For the text-containing cell, return its midpoint in [x, y] coordinate format. 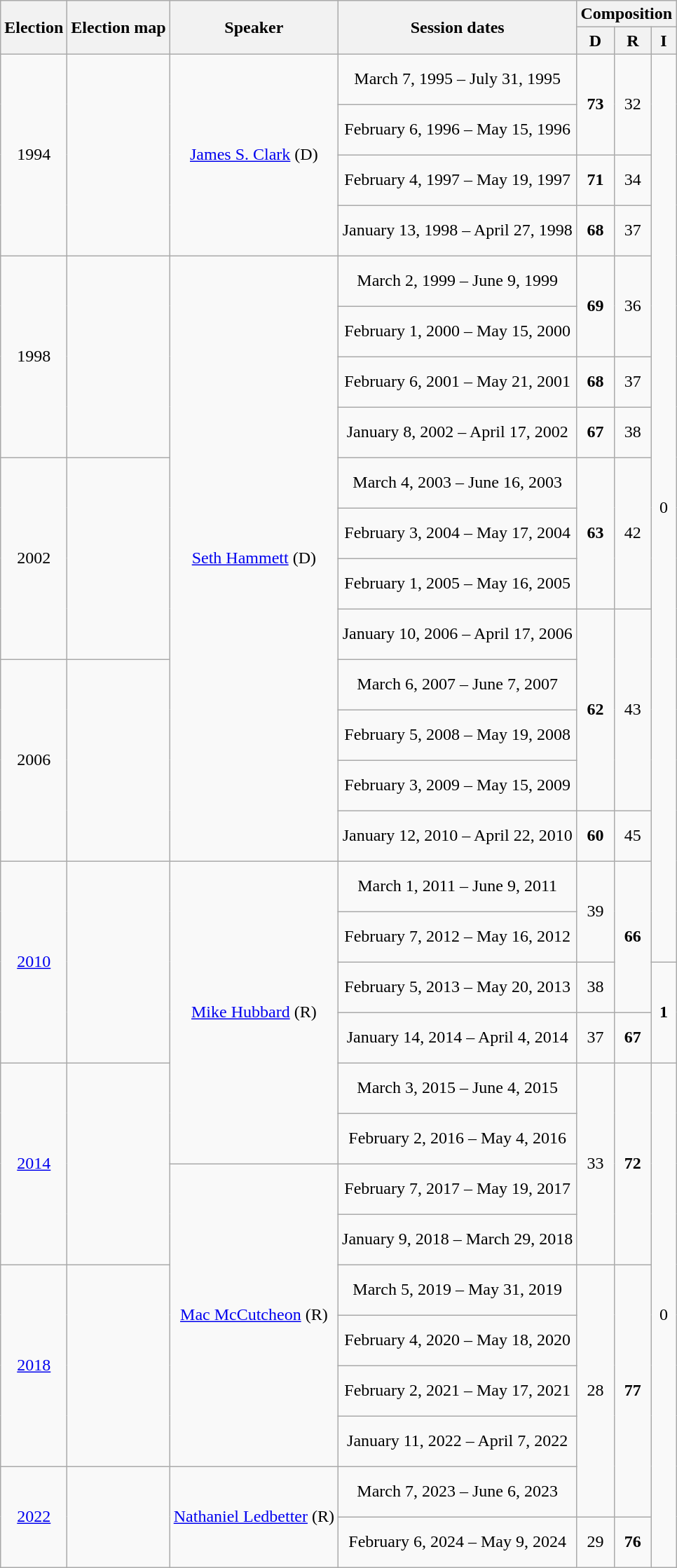
February 4, 1997 – May 19, 1997 [458, 180]
77 [632, 1391]
69 [596, 306]
2022 [34, 1517]
January 10, 2006 – April 17, 2006 [458, 634]
I [663, 41]
1998 [34, 357]
2006 [34, 760]
Nathaniel Ledbetter (R) [254, 1517]
March 4, 2003 – June 16, 2003 [458, 483]
March 7, 2023 – June 6, 2023 [458, 1492]
Election [34, 27]
March 3, 2015 – June 4, 2015 [458, 1088]
32 [632, 104]
2010 [34, 962]
February 7, 2012 – May 16, 2012 [458, 937]
29 [596, 1542]
73 [596, 104]
72 [632, 1164]
66 [632, 937]
February 6, 2001 – May 21, 2001 [458, 382]
2014 [34, 1164]
January 12, 2010 – April 22, 2010 [458, 836]
2002 [34, 558]
February 1, 2005 – May 16, 2005 [458, 584]
33 [596, 1164]
2018 [34, 1366]
February 5, 2008 – May 19, 2008 [458, 735]
February 5, 2013 – May 20, 2013 [458, 987]
1994 [34, 155]
March 5, 2019 – May 31, 2019 [458, 1290]
March 6, 2007 – June 7, 2007 [458, 685]
February 6, 1996 – May 15, 1996 [458, 130]
February 7, 2017 – May 19, 2017 [458, 1189]
39 [596, 912]
January 13, 1998 – April 27, 1998 [458, 231]
February 1, 2000 – May 15, 2000 [458, 331]
Mike Hubbard (R) [254, 1012]
January 14, 2014 – April 4, 2014 [458, 1038]
Session dates [458, 27]
February 4, 2020 – May 18, 2020 [458, 1340]
28 [596, 1391]
March 7, 1995 – July 31, 1995 [458, 79]
March 2, 1999 – June 9, 1999 [458, 281]
D [596, 41]
60 [596, 836]
February 3, 2009 – May 15, 2009 [458, 785]
Election map [118, 27]
February 6, 2024 – May 9, 2024 [458, 1542]
January 9, 2018 – March 29, 2018 [458, 1239]
February 2, 2021 – May 17, 2021 [458, 1391]
36 [632, 306]
R [632, 41]
71 [596, 180]
Speaker [254, 27]
March 1, 2011 – June 9, 2011 [458, 886]
Composition [627, 14]
34 [632, 180]
1 [663, 1012]
43 [632, 710]
January 8, 2002 – April 17, 2002 [458, 432]
42 [632, 533]
February 2, 2016 – May 4, 2016 [458, 1139]
January 11, 2022 – April 7, 2022 [458, 1441]
James S. Clark (D) [254, 155]
February 3, 2004 – May 17, 2004 [458, 533]
76 [632, 1542]
45 [632, 836]
63 [596, 533]
Seth Hammett (D) [254, 558]
Mac McCutcheon (R) [254, 1315]
62 [596, 710]
